Find where the given text appears and provide that cell's center as [X, Y] coordinate. 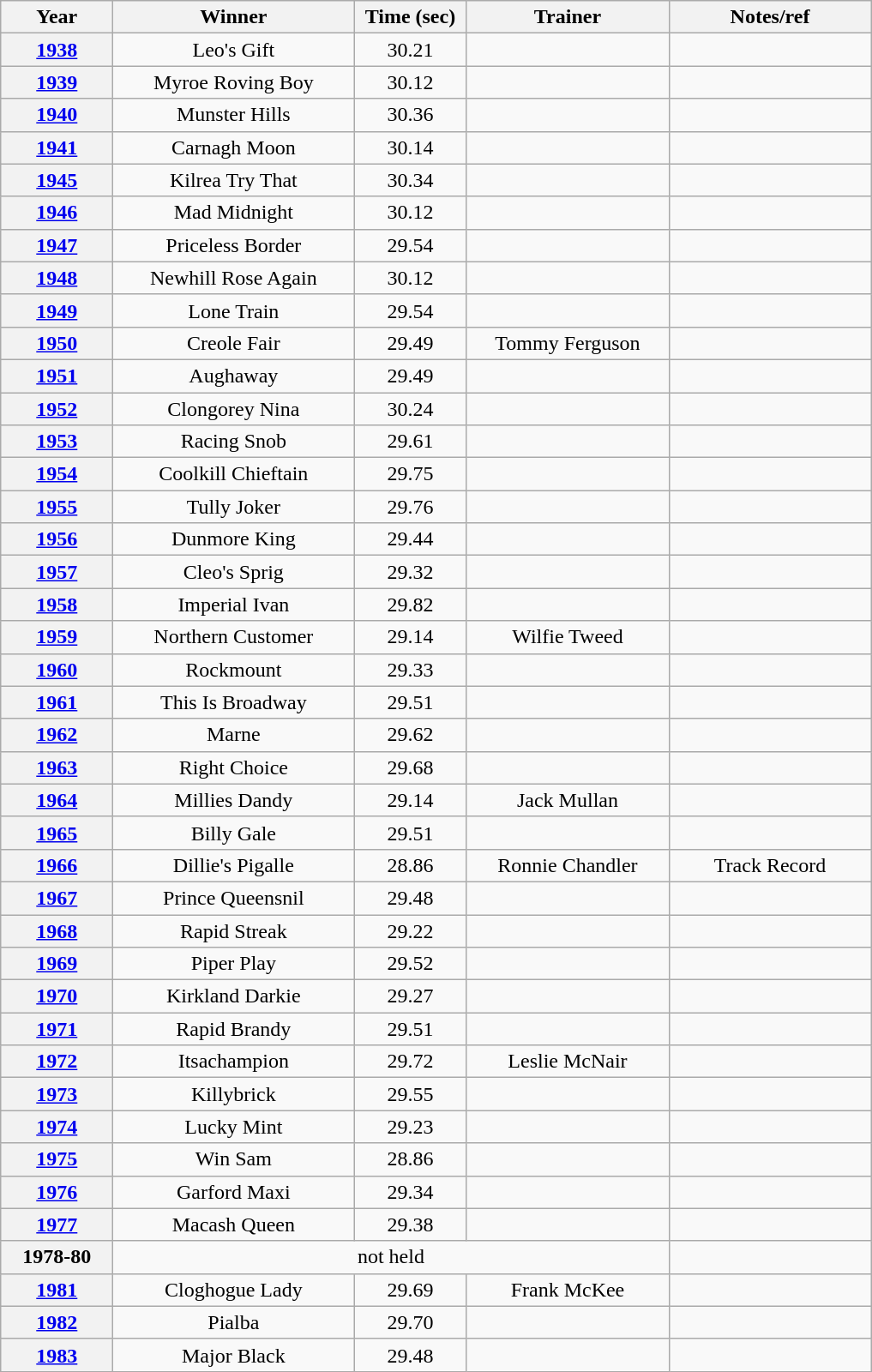
Lone Train [233, 310]
Itsachampion [233, 1062]
1940 [57, 115]
1982 [57, 1322]
29.27 [410, 996]
Rockmount [233, 670]
29.52 [410, 964]
Coolkill Chieftain [233, 474]
Right Choice [233, 767]
1966 [57, 865]
Dunmore King [233, 539]
Ronnie Chandler [568, 865]
1969 [57, 964]
1965 [57, 833]
Prince Queensnil [233, 898]
Pialba [233, 1322]
30.24 [410, 409]
1962 [57, 735]
1950 [57, 343]
1970 [57, 996]
1952 [57, 409]
29.75 [410, 474]
29.34 [410, 1192]
Notes/ref [770, 17]
29.33 [410, 670]
Major Black [233, 1355]
Priceless Border [233, 245]
1947 [57, 245]
1977 [57, 1225]
This Is Broadway [233, 702]
29.44 [410, 539]
Macash Queen [233, 1225]
Time (sec) [410, 17]
1953 [57, 442]
Piper Play [233, 964]
Myroe Roving Boy [233, 82]
1960 [57, 670]
1974 [57, 1127]
1941 [57, 147]
1975 [57, 1159]
29.82 [410, 605]
30.14 [410, 147]
29.70 [410, 1322]
1972 [57, 1062]
30.36 [410, 115]
Dillie's Pigalle [233, 865]
Garford Maxi [233, 1192]
1949 [57, 310]
1967 [57, 898]
29.22 [410, 930]
Creole Fair [233, 343]
Carnagh Moon [233, 147]
Year [57, 17]
29.76 [410, 507]
30.34 [410, 180]
Jack Mullan [568, 800]
1959 [57, 637]
Kirkland Darkie [233, 996]
1981 [57, 1290]
Tommy Ferguson [568, 343]
1954 [57, 474]
Northern Customer [233, 637]
Newhill Rose Again [233, 278]
1971 [57, 1029]
Wilfie Tweed [568, 637]
Leslie McNair [568, 1062]
1948 [57, 278]
Imperial Ivan [233, 605]
Marne [233, 735]
1946 [57, 213]
Rapid Brandy [233, 1029]
1961 [57, 702]
Winner [233, 17]
1963 [57, 767]
29.32 [410, 572]
Frank McKee [568, 1290]
Leo's Gift [233, 50]
1968 [57, 930]
29.61 [410, 442]
1983 [57, 1355]
Killybrick [233, 1094]
1945 [57, 180]
1955 [57, 507]
29.23 [410, 1127]
1939 [57, 82]
Tully Joker [233, 507]
29.69 [410, 1290]
Rapid Streak [233, 930]
1973 [57, 1094]
1957 [57, 572]
29.38 [410, 1225]
Lucky Mint [233, 1127]
1956 [57, 539]
Cleo's Sprig [233, 572]
1978-80 [57, 1257]
Cloghogue Lady [233, 1290]
29.62 [410, 735]
29.72 [410, 1062]
1976 [57, 1192]
not held [391, 1257]
Racing Snob [233, 442]
1951 [57, 376]
Billy Gale [233, 833]
Kilrea Try That [233, 180]
1938 [57, 50]
Mad Midnight [233, 213]
29.68 [410, 767]
Munster Hills [233, 115]
Clongorey Nina [233, 409]
1964 [57, 800]
1958 [57, 605]
Track Record [770, 865]
Aughaway [233, 376]
30.21 [410, 50]
Win Sam [233, 1159]
29.55 [410, 1094]
Millies Dandy [233, 800]
Trainer [568, 17]
